Pinpoint the cell where the given text exists, returning its (x, y) midpoint coordinate. 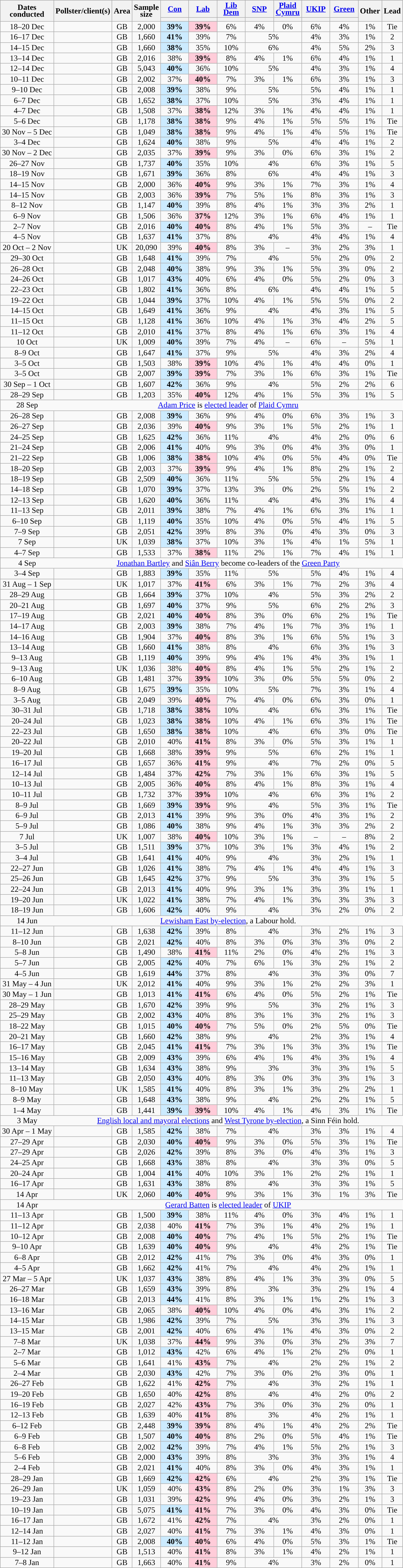
26–27 Nov (27, 163)
22–27 Jun (27, 868)
10–12 Apr (27, 1236)
4 Sep (27, 563)
1,004 (146, 1173)
24–25 Sep (27, 437)
14–15 Oct (27, 311)
1,675 (146, 689)
6–8 Feb (27, 1447)
30 Sep – 1 Oct (27, 384)
6–10 Aug (27, 679)
18–22 May (27, 1026)
7 Jul (27, 837)
5–6 Feb (27, 1457)
8–9 Aug (27, 689)
7–9 Sep (27, 532)
1,737 (146, 163)
2–4 Mar (27, 1373)
1,513 (146, 1552)
11–12 Jan (27, 1541)
2,006 (146, 447)
1,607 (146, 384)
English local and mayoral elections and West Tyrone by-election, a Sinn Féin hold. (228, 1120)
30 Nov – 5 Dec (27, 132)
14–18 Sep (27, 490)
10–19 Jan (27, 1510)
1,037 (146, 1278)
14 Jun (27, 921)
2,051 (146, 532)
UKIP (316, 9)
21–24 Sep (27, 447)
4–5 Jun (27, 973)
2–7 Mar (27, 1352)
28–29 Jan (27, 1478)
20,090 (146, 247)
31 Aug – 1 Sep (27, 584)
1,484 (146, 773)
12–14 Dec (27, 69)
1,481 (146, 679)
1,007 (146, 837)
20 Oct – 2 Nov (27, 247)
Plaid Cymru (288, 9)
11–12 Oct (27, 332)
28–29 Aug (27, 595)
28–29 Sep (27, 395)
2,009 (146, 1057)
Gerard Batten is elected leader of UKIP (228, 1205)
1,022 (146, 900)
1,508 (146, 111)
1,671 (146, 174)
16–17 Apr (27, 1184)
Lead (392, 11)
7–8 Jan (27, 1562)
2,011 (146, 511)
11–12 Apr (27, 1226)
1,634 (146, 1068)
1,670 (146, 1005)
28–29 May (27, 1005)
26–27 Sep (27, 426)
16–17 Dec (27, 37)
1,606 (146, 910)
1,647 (146, 353)
Lab (203, 9)
14–16 Aug (27, 637)
11–13 Apr (27, 1215)
1,503 (146, 363)
1,904 (146, 637)
1,086 (146, 826)
4–5 Nov (27, 237)
11–12 Jun (27, 931)
22–24 Jun (27, 889)
1,039 (146, 542)
21–22 Sep (27, 458)
2,049 (146, 700)
1,506 (146, 216)
19–23 Jan (27, 1499)
1,015 (146, 1026)
16–17 Jan (27, 1520)
12–13 Sep (27, 500)
1,036 (146, 668)
19–20 Feb (27, 1394)
17–19 Aug (27, 616)
6–12 Feb (27, 1426)
26–28 Oct (27, 268)
3–4 Sep (27, 574)
1,026 (146, 868)
Lewisham East by-election, a Labour hold. (228, 921)
16–18 Mar (27, 1299)
2,036 (146, 426)
1,147 (146, 205)
1,663 (146, 1562)
12–14 Jan (27, 1531)
3 May (27, 1120)
2,007 (146, 374)
1,006 (146, 458)
30 Apr – 1 May (27, 1131)
16–19 Feb (27, 1405)
1,013 (146, 994)
1,624 (146, 142)
6–7 Dec (27, 100)
Con (175, 9)
7 Sep (27, 542)
4–7 Sep (27, 553)
14–15 Mar (27, 1321)
5–9 Jul (27, 826)
20–21 Aug (27, 605)
1,031 (146, 1499)
10–13 Jul (27, 784)
26–27 Feb (27, 1384)
13–15 Mar (27, 1331)
13–14 Dec (27, 58)
1,662 (146, 1268)
30 Nov – 2 Dec (27, 153)
1–4 May (27, 1110)
1,507 (146, 1436)
Area (122, 11)
2,448 (146, 1426)
5–7 Jun (27, 963)
1,986 (146, 1321)
18–20 Sep (27, 469)
5–8 Jun (27, 952)
19–20 Jun (27, 900)
18–19 Sep (27, 479)
Lib Dem (231, 9)
3–5 Jul (27, 847)
2,065 (146, 1310)
1,672 (146, 1520)
2,509 (146, 479)
14–17 Aug (27, 626)
15–16 May (27, 1057)
13% (231, 490)
10 Oct (27, 342)
4–7 Dec (27, 111)
24–26 Oct (27, 279)
3–5 Aug (27, 700)
1,533 (146, 553)
3–4 Dec (27, 142)
1,038 (146, 1342)
20–24 Apr (27, 1173)
1,441 (146, 1110)
9–10 Apr (27, 1247)
8–10 Jun (27, 942)
26–27 Mar (27, 1289)
1,657 (146, 763)
1,620 (146, 500)
2,035 (146, 153)
19–20 Jul (27, 752)
27 Mar – 5 Apr (27, 1278)
2,050 (146, 1078)
1,637 (146, 237)
14–15 Dec (27, 48)
1,652 (146, 100)
10–11 Jul (27, 794)
Adam Price is elected leader of Plaid Cymru (228, 405)
Samplesize (146, 11)
16–17 May (27, 1047)
11–13 Sep (27, 511)
1,490 (146, 952)
9–10 Dec (27, 90)
1,059 (146, 1489)
1,883 (146, 574)
1,697 (146, 605)
5–6 Mar (27, 1363)
12–13 Feb (27, 1415)
Green (344, 9)
1,645 (146, 879)
5,075 (146, 1510)
25–29 May (27, 1015)
1,511 (146, 847)
28 Sep (27, 405)
18–19 Nov (27, 174)
25–26 Jun (27, 879)
2–7 Nov (27, 226)
18–19 Jun (27, 910)
2,048 (146, 268)
8–9 Oct (27, 353)
9–12 Jan (27, 1552)
6–9 Feb (27, 1436)
SNP (259, 9)
30 May – 1 Jun (27, 994)
1,649 (146, 311)
18–20 Dec (27, 27)
20–21 May (27, 1036)
2,045 (146, 1047)
11–15 Oct (27, 321)
6–9 Nov (27, 216)
26–29 Jan (27, 1489)
Pollster/client(s) (83, 11)
8–12 Nov (27, 205)
13–14 May (27, 1068)
8–9 Jul (27, 805)
20–24 Jul (27, 721)
29–30 Oct (27, 258)
1,659 (146, 1289)
2,001 (146, 1331)
8–9 May (27, 1099)
6–10 Sep (27, 521)
16–17 Jul (27, 763)
Datesconducted (27, 11)
1,009 (146, 342)
1,802 (146, 289)
31 May – 4 Jun (27, 984)
10–11 Dec (27, 79)
1,664 (146, 595)
19–22 Oct (27, 300)
6–8 Apr (27, 1257)
26–28 Sep (27, 416)
4–5 Apr (27, 1268)
6–9 Jul (27, 816)
1,718 (146, 710)
1,631 (146, 1184)
12–14 Jul (27, 773)
8–10 May (27, 1089)
5–6 Dec (27, 121)
2,060 (146, 1194)
1,070 (146, 490)
20–22 Jul (27, 742)
5,043 (146, 69)
13–14 Aug (27, 647)
3–4 Jul (27, 858)
24–25 Apr (27, 1163)
22–23 Oct (27, 289)
1,622 (146, 1384)
22–23 Jul (27, 731)
1,178 (146, 121)
2–4 Feb (27, 1468)
1,732 (146, 794)
1,638 (146, 931)
1,044 (146, 300)
Other (370, 11)
1,049 (146, 132)
Jonathan Bartley and Siân Berry become co-leaders of the Green Party (228, 563)
11–13 May (27, 1078)
2,038 (146, 1226)
1,203 (146, 395)
1,023 (146, 721)
2,026 (146, 1152)
13–16 Mar (27, 1310)
1,625 (146, 437)
1,128 (146, 321)
1,012 (146, 1352)
30–31 Jul (27, 710)
7–8 Mar (27, 1342)
1,500 (146, 1215)
1,619 (146, 973)
